Detect which cell encompasses the target text, then output its [X, Y] center coordinate. 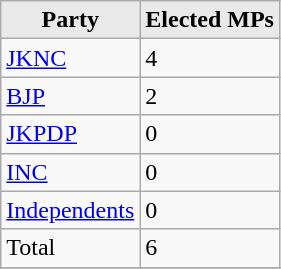
Elected MPs [210, 20]
JKPDP [70, 134]
Total [70, 248]
6 [210, 248]
INC [70, 172]
4 [210, 58]
Independents [70, 210]
Party [70, 20]
2 [210, 96]
JKNC [70, 58]
BJP [70, 96]
